Detect which cell encompasses the target text, then output its (X, Y) center coordinate. 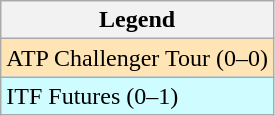
ITF Futures (0–1) (138, 96)
Legend (138, 20)
ATP Challenger Tour (0–0) (138, 58)
